Extract the (x, y) coordinate from the center of the cell holding the provided text.  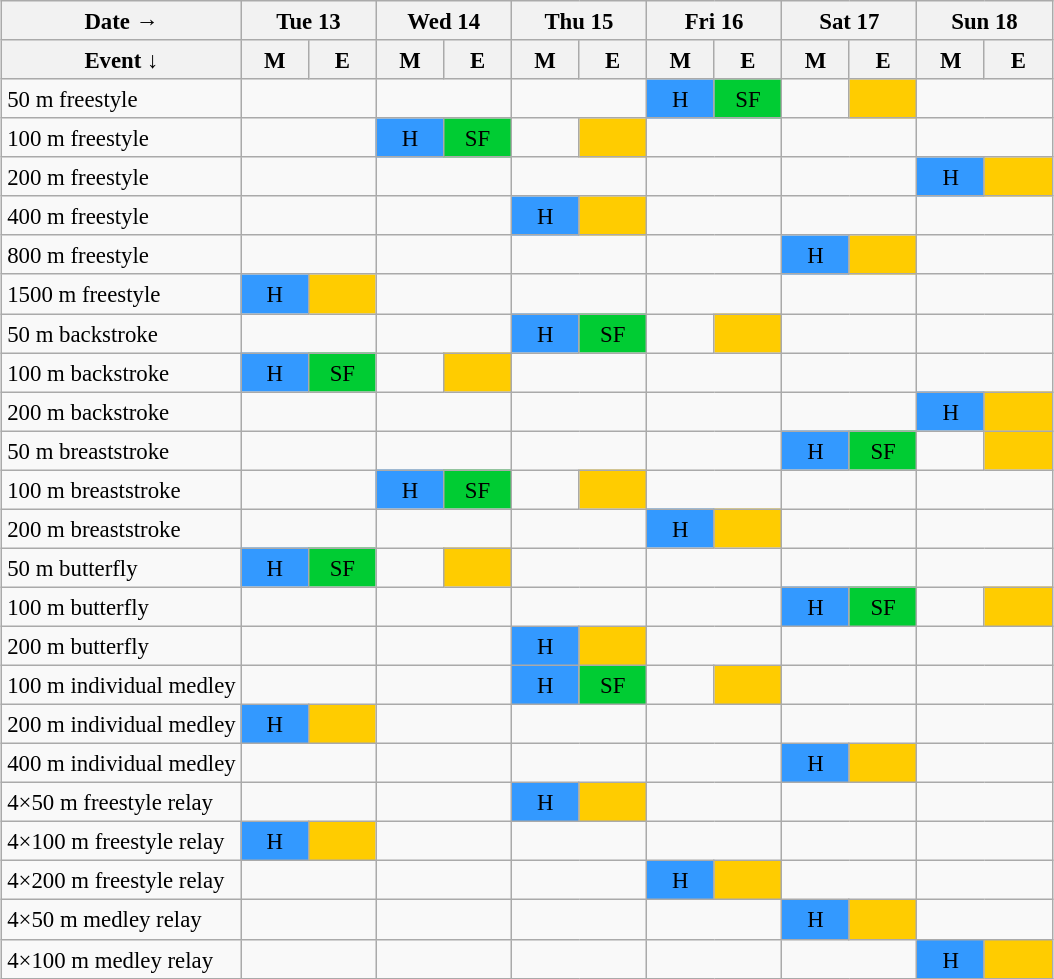
400 m freestyle (122, 216)
100 m breaststroke (122, 490)
Sat 17 (850, 20)
Event ↓ (122, 60)
1500 m freestyle (122, 294)
800 m freestyle (122, 254)
4×200 m freestyle relay (122, 880)
200 m butterfly (122, 646)
400 m individual medley (122, 764)
50 m breaststroke (122, 450)
100 m backstroke (122, 372)
Fri 16 (714, 20)
Sun 18 (984, 20)
200 m breaststroke (122, 528)
50 m freestyle (122, 98)
200 m backstroke (122, 412)
4×50 m medley relay (122, 920)
100 m freestyle (122, 138)
100 m butterfly (122, 606)
200 m individual medley (122, 724)
4×50 m freestyle relay (122, 802)
Thu 15 (578, 20)
200 m freestyle (122, 176)
50 m backstroke (122, 334)
4×100 m freestyle relay (122, 842)
100 m individual medley (122, 684)
Tue 13 (308, 20)
Wed 14 (444, 20)
50 m butterfly (122, 568)
Date → (122, 20)
4×100 m medley relay (122, 958)
